Return [x, y] of the center of cell containing provided text 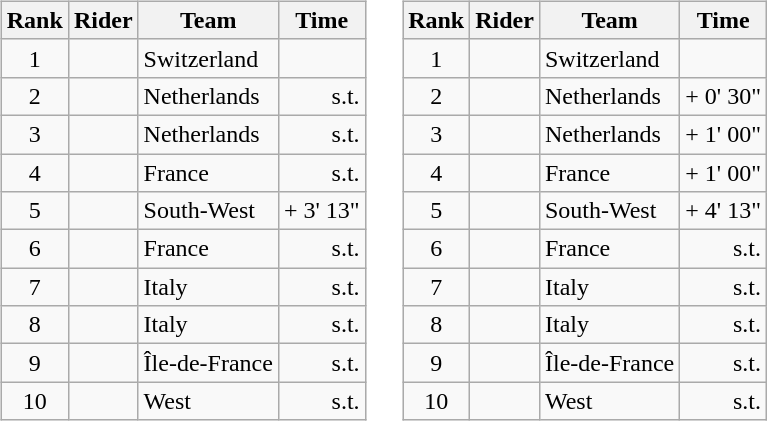
+ 3' 13" [322, 211]
+ 4' 13" [724, 211]
+ 0' 30" [724, 96]
